Locate the cell with the specified text and output its (x, y) center coordinate. 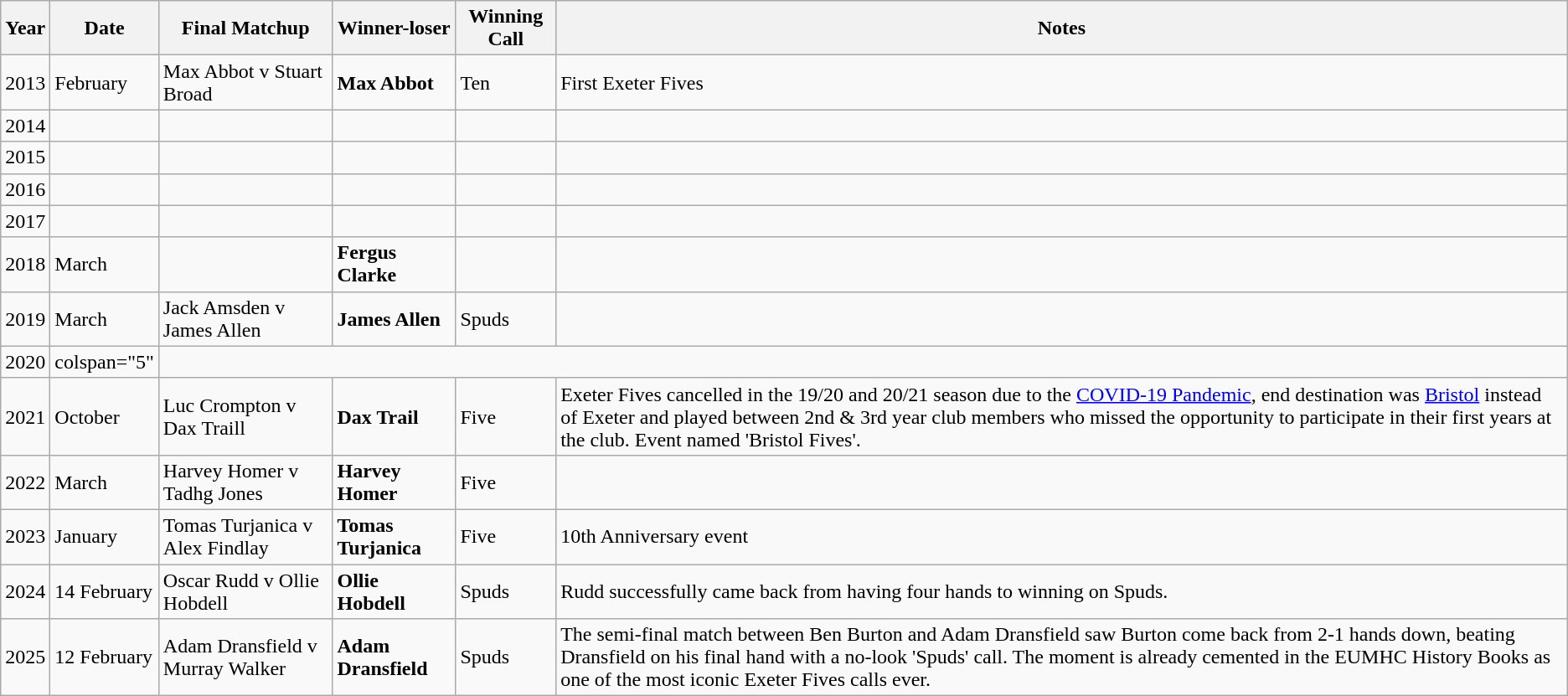
Final Matchup (245, 28)
October (105, 416)
2017 (25, 221)
Oscar Rudd v Ollie Hobdell (245, 591)
Jack Amsden v James Allen (245, 318)
2015 (25, 157)
2023 (25, 536)
Adam Dransfield v Murray Walker (245, 657)
2022 (25, 482)
2024 (25, 591)
February (105, 82)
Rudd successfully came back from having four hands to winning on Spuds. (1062, 591)
2020 (25, 362)
Ollie Hobdell (394, 591)
Winning Call (506, 28)
Max Abbot v Stuart Broad (245, 82)
Luc Crompton v Dax Traill (245, 416)
2025 (25, 657)
2019 (25, 318)
14 February (105, 591)
2013 (25, 82)
10th Anniversary event (1062, 536)
colspan="5" (105, 362)
Winner-loser (394, 28)
Notes (1062, 28)
Year (25, 28)
Tomas Turjanica (394, 536)
Date (105, 28)
2014 (25, 126)
Ten (506, 82)
2016 (25, 189)
Dax Trail (394, 416)
2021 (25, 416)
January (105, 536)
Adam Dransfield (394, 657)
12 February (105, 657)
Fergus Clarke (394, 265)
2018 (25, 265)
Harvey Homer (394, 482)
James Allen (394, 318)
First Exeter Fives (1062, 82)
Max Abbot (394, 82)
Tomas Turjanica v Alex Findlay (245, 536)
Harvey Homer v Tadhg Jones (245, 482)
